Output the (x, y) coordinate of the center of the cell containing the given text.  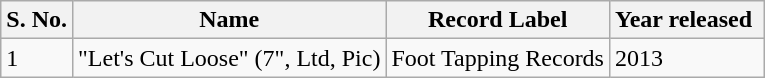
Year released (686, 20)
"Let's Cut Loose" (7", Ltd, Pic) (228, 58)
Foot Tapping Records (498, 58)
S. No. (37, 20)
2013 (686, 58)
Name (228, 20)
1 (37, 58)
Record Label (498, 20)
